Find where the given text appears and provide that cell's center as [x, y] coordinate. 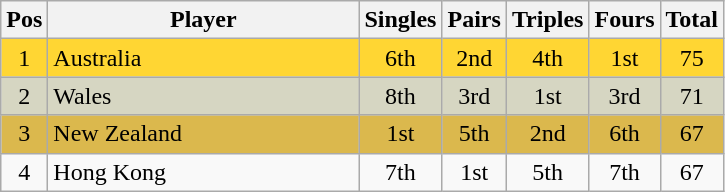
71 [692, 96]
75 [692, 58]
2 [24, 96]
Fours [624, 20]
3 [24, 134]
New Zealand [204, 134]
Singles [400, 20]
Triples [548, 20]
Wales [204, 96]
Pairs [474, 20]
Hong Kong [204, 172]
Australia [204, 58]
1 [24, 58]
8th [400, 96]
4 [24, 172]
Player [204, 20]
Pos [24, 20]
4th [548, 58]
Total [692, 20]
